Capture the cell that displays the provided text and extract its [X, Y] central coordinate. 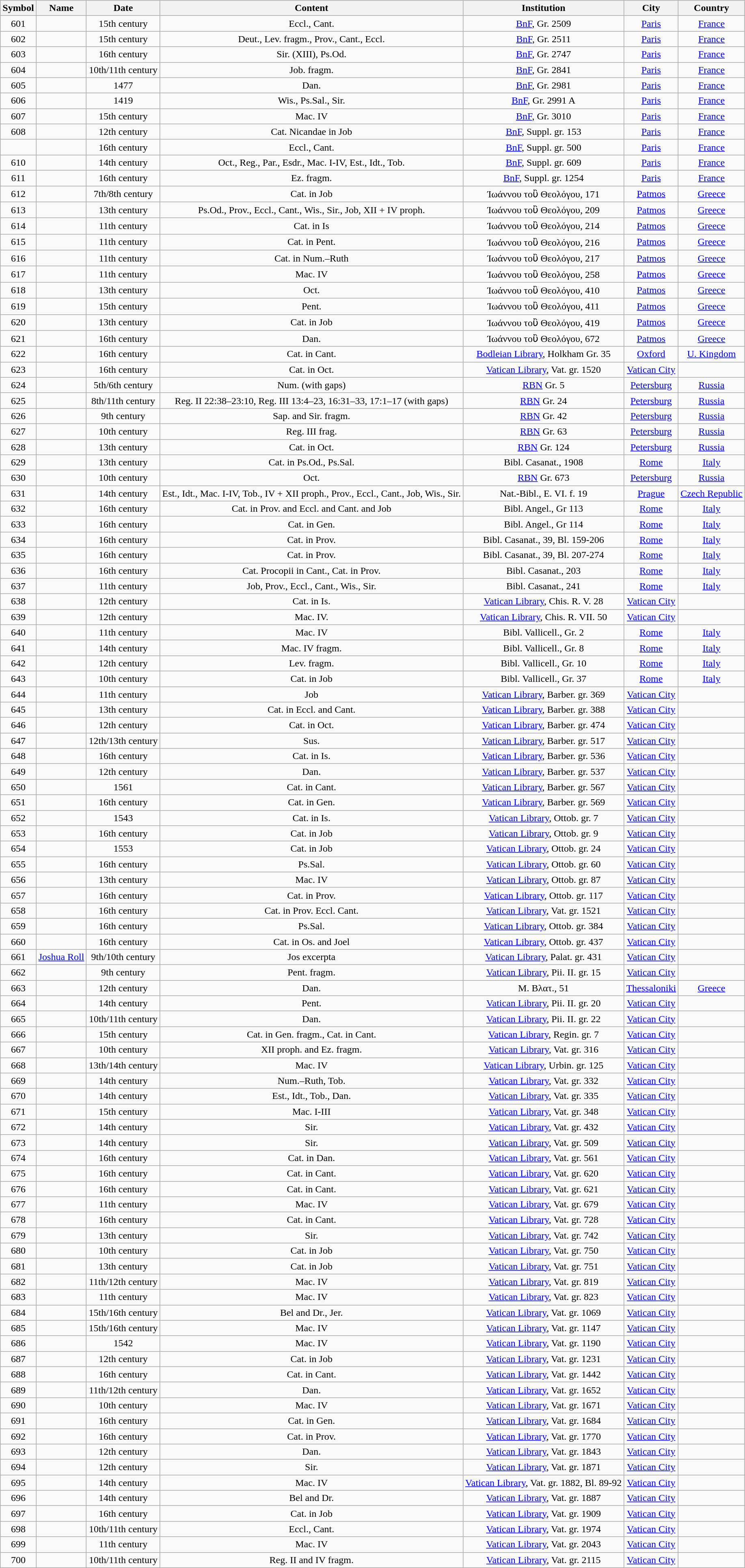
601 [18, 24]
Cat. in Gen. fragm., Cat. in Cant. [312, 1034]
606 [18, 101]
677 [18, 1205]
650 [18, 787]
Vatican Library, Vat. gr. 316 [544, 1050]
Ίωάννου τοὒ Θεολόγου, 419 [544, 322]
1419 [123, 101]
Vatican Library, Vat. gr. 1442 [544, 1374]
Ίωάννου τοὒ Θεολόγου, 672 [544, 339]
614 [18, 226]
Reg. II 22:38–23:10, Reg. III 13:4–23, 16:31–33, 17:1–17 (with gaps) [312, 400]
Czech Republic [712, 493]
654 [18, 849]
Num. (with gaps) [312, 385]
Content [312, 8]
629 [18, 463]
690 [18, 1405]
610 [18, 162]
659 [18, 926]
668 [18, 1065]
673 [18, 1142]
Vatican Library, Pii. II. gr. 22 [544, 1019]
BnF, Gr. 3010 [544, 116]
Institution [544, 8]
Vatican Library, Barber. gr. 388 [544, 710]
670 [18, 1096]
BnF, Gr. 2511 [544, 39]
Ίωάννου τοὒ Θεολόγου, 171 [544, 194]
682 [18, 1282]
Wis., Ps.Sal., Sir. [312, 101]
RBN Gr. 673 [544, 478]
686 [18, 1343]
625 [18, 400]
Bibl. Vallicell., Gr. 8 [544, 648]
649 [18, 772]
676 [18, 1189]
RBN Gr. 42 [544, 416]
Ps.Od., Prov., Eccl., Cant., Wis., Sir., Job, XII + IV proph. [312, 210]
Vatican Library, Vat. gr. 620 [544, 1173]
699 [18, 1544]
637 [18, 586]
Joshua Roll [61, 957]
Date [123, 8]
Vatican Library, Vat. gr. 1974 [544, 1529]
Vatican Library, Vat. gr. 823 [544, 1297]
RBN Gr. 5 [544, 385]
613 [18, 210]
Sus. [312, 741]
1477 [123, 85]
Ίωάννου τοὒ Θεολόγου, 216 [544, 242]
623 [18, 370]
619 [18, 306]
628 [18, 447]
12th/13th century [123, 741]
692 [18, 1436]
5th/6th century [123, 385]
Vatican Library, Vat. gr. 1887 [544, 1498]
647 [18, 741]
Cat. in Ps.Od., Ps.Sal. [312, 463]
Vatican Library, Urbin. gr. 125 [544, 1065]
680 [18, 1251]
Vatican Library, Vat. gr. 509 [544, 1142]
Name [61, 8]
Mac. I-III [312, 1112]
Bibl. Casanat., 39, Bl. 159-206 [544, 540]
Vatican Library, Ottob. gr. 24 [544, 849]
Vatican Library, Vat. gr. 561 [544, 1158]
608 [18, 132]
Vatican Library, Vat. gr. 728 [544, 1220]
611 [18, 178]
603 [18, 54]
Vatican Library, Vat. gr. 1671 [544, 1405]
BnF, Suppl. gr. 1254 [544, 178]
Vatican Library, Vat. gr. 1770 [544, 1436]
Bibl. Angel., Gr 114 [544, 524]
Vatican Library, Vat. gr. 1147 [544, 1328]
667 [18, 1050]
Vatican Library, Pii. II. gr. 20 [544, 1004]
Cat. in Pent. [312, 242]
Vatican Library, Barber. gr. 474 [544, 725]
Bibl. Angel., Gr 113 [544, 509]
646 [18, 725]
Bibl. Casanat., 1908 [544, 463]
Country [712, 8]
Vatican Library, Vat. gr. 335 [544, 1096]
653 [18, 833]
Cat. in Eccl. and Cant. [312, 710]
Vatican Library, Ottob. gr. 437 [544, 942]
663 [18, 988]
BnF, Gr. 2747 [544, 54]
Vatican Library, Vat. gr. 751 [544, 1266]
674 [18, 1158]
693 [18, 1452]
633 [18, 524]
Bodleian Library, Holkham Gr. 35 [544, 354]
685 [18, 1328]
Oct., Reg., Par., Esdr., Mac. I-IV, Est., Idt., Tob. [312, 162]
Ίωάννου τοὒ Θεολόγου, 214 [544, 226]
Mac. IV. [312, 617]
Vatican Library, Vat. gr. 348 [544, 1112]
Ίωάννου τοὒ Θεολόγου, 410 [544, 290]
605 [18, 85]
691 [18, 1421]
635 [18, 555]
658 [18, 911]
Nat.-Bibl., E. VI. f. 19 [544, 493]
687 [18, 1359]
Vatican Library, Vat. gr. 1684 [544, 1421]
Vatican Library, Ottob. gr. 9 [544, 833]
Vatican Library, Chis. R. VII. 50 [544, 617]
1543 [123, 818]
624 [18, 385]
631 [18, 493]
Lev. fragm. [312, 663]
607 [18, 116]
640 [18, 632]
641 [18, 648]
651 [18, 802]
BnF, Gr. 2991 A [544, 101]
Cat. in Prov. Eccl. Cant. [312, 911]
Sap. and Sir. fragm. [312, 416]
Vatican Library, Ottob. gr. 384 [544, 926]
Vatican Library, Vat. gr. 679 [544, 1205]
689 [18, 1390]
Num.–Ruth, Tob. [312, 1081]
Reg. III frag. [312, 431]
Bibl. Casanat., 203 [544, 571]
645 [18, 710]
683 [18, 1297]
Mac. IV fragm. [312, 648]
Est., Idt., Tob., Dan. [312, 1096]
666 [18, 1034]
Vatican Library, Vat. gr. 2115 [544, 1560]
Sir. (XIII), Ps.Od. [312, 54]
Est., Idt., Mac. I-IV, Tob., IV + XII proph., Prov., Eccl., Cant., Job, Wis., Sir. [312, 493]
615 [18, 242]
Vatican Library, Palat. gr. 431 [544, 957]
Bel and Dr., Jer. [312, 1313]
8th/11th century [123, 400]
BnF, Gr. 2841 [544, 70]
Oxford [651, 354]
681 [18, 1266]
1553 [123, 849]
671 [18, 1112]
643 [18, 679]
Bel and Dr. [312, 1498]
638 [18, 601]
BnF, Gr. 2509 [544, 24]
Vatican Library, Vat. gr. 1231 [544, 1359]
Ίωάννου τοὒ Θεολόγου, 209 [544, 210]
697 [18, 1514]
617 [18, 274]
City [651, 8]
612 [18, 194]
Μ. Βλατ., 51 [544, 988]
RBN Gr. 124 [544, 447]
616 [18, 258]
672 [18, 1127]
632 [18, 509]
Ez. fragm. [312, 178]
Vatican Library, Vat. gr. 1652 [544, 1390]
Jos excerpta [312, 957]
656 [18, 880]
Vatican Library, Ottob. gr. 87 [544, 880]
Vatican Library, Ottob. gr. 60 [544, 864]
Vatican Library, Ottob. gr. 117 [544, 895]
618 [18, 290]
BnF, Gr. 2981 [544, 85]
Vatican Library, Vat. gr. 1843 [544, 1452]
Cat. Procopii in Cant., Cat. in Prov. [312, 571]
627 [18, 431]
Vatican Library, Regin. gr. 7 [544, 1034]
Ίωάννου τοὒ Θεολόγου, 258 [544, 274]
Bibl. Casanat., 39, Bl. 207-274 [544, 555]
Bibl. Vallicell., Gr. 10 [544, 663]
Vatican Library, Vat. gr. 332 [544, 1081]
652 [18, 818]
Job, Prov., Eccl., Cant., Wis., Sir. [312, 586]
13th/14th century [123, 1065]
Deut., Lev. fragm., Prov., Cant., Eccl. [312, 39]
BnF, Suppl. gr. 609 [544, 162]
Cat. in Dan. [312, 1158]
Vatican Library, Vat. gr. 1882, Bl. 89-92 [544, 1483]
639 [18, 617]
7th/8th century [123, 194]
Vatican Library, Vat. gr. 1069 [544, 1313]
698 [18, 1529]
669 [18, 1081]
Vatican Library, Barber. gr. 537 [544, 772]
Cat. in Os. and Joel [312, 942]
Vatican Library, Vat. gr. 2043 [544, 1544]
655 [18, 864]
684 [18, 1313]
660 [18, 942]
Vatican Library, Barber. gr. 569 [544, 802]
BnF, Suppl. gr. 153 [544, 132]
XII proph. and Ez. fragm. [312, 1050]
Cat. Nicandae in Job [312, 132]
RBN Gr. 63 [544, 431]
Ίωάννου τοὒ Θεολόγου, 217 [544, 258]
604 [18, 70]
664 [18, 1004]
Vatican Library, Ottob. gr. 7 [544, 818]
626 [18, 416]
Vatican Library, Vat. gr. 750 [544, 1251]
1561 [123, 787]
Vatican Library, Vat. gr. 742 [544, 1235]
675 [18, 1173]
695 [18, 1483]
Pent. fragm. [312, 973]
Cat. in Is [312, 226]
Vatican Library, Vat. gr. 1871 [544, 1467]
694 [18, 1467]
9th/10th century [123, 957]
Cat. in Num.–Ruth [312, 258]
630 [18, 478]
657 [18, 895]
Job. fragm. [312, 70]
678 [18, 1220]
602 [18, 39]
642 [18, 663]
Vatican Library, Barber. gr. 517 [544, 741]
Prague [651, 493]
Bibl. Vallicell., Gr. 37 [544, 679]
688 [18, 1374]
Cat. in Prov. and Eccl. and Cant. and Job [312, 509]
644 [18, 694]
Vatican Library, Vat. gr. 1909 [544, 1514]
Vatican Library, Chis. R. V. 28 [544, 601]
Vatican Library, Vat. gr. 621 [544, 1189]
Vatican Library, Vat. gr. 1521 [544, 911]
Vatican Library, Vat. gr. 432 [544, 1127]
Ίωάννου τοὒ Θεολόγου, 411 [544, 306]
Vatican Library, Barber. gr. 536 [544, 756]
U. Kingdom [712, 354]
Job [312, 694]
Vatican Library, Pii. II. gr. 15 [544, 973]
679 [18, 1235]
Vatican Library, Vat. gr. 1520 [544, 370]
Bibl. Vallicell., Gr. 2 [544, 632]
662 [18, 973]
621 [18, 339]
Symbol [18, 8]
Vatican Library, Vat. gr. 1190 [544, 1343]
Vatican Library, Barber. gr. 369 [544, 694]
Reg. II and IV fragm. [312, 1560]
700 [18, 1560]
665 [18, 1019]
Vatican Library, Barber. gr. 567 [544, 787]
622 [18, 354]
Vatican Library, Vat. gr. 819 [544, 1282]
696 [18, 1498]
Bibl. Casanat., 241 [544, 586]
1542 [123, 1343]
BnF, Suppl. gr. 500 [544, 147]
661 [18, 957]
634 [18, 540]
RBN Gr. 24 [544, 400]
648 [18, 756]
Thessaloniki [651, 988]
636 [18, 571]
620 [18, 322]
